Search for the cell housing the specified text and yield its [x, y] center coordinate. 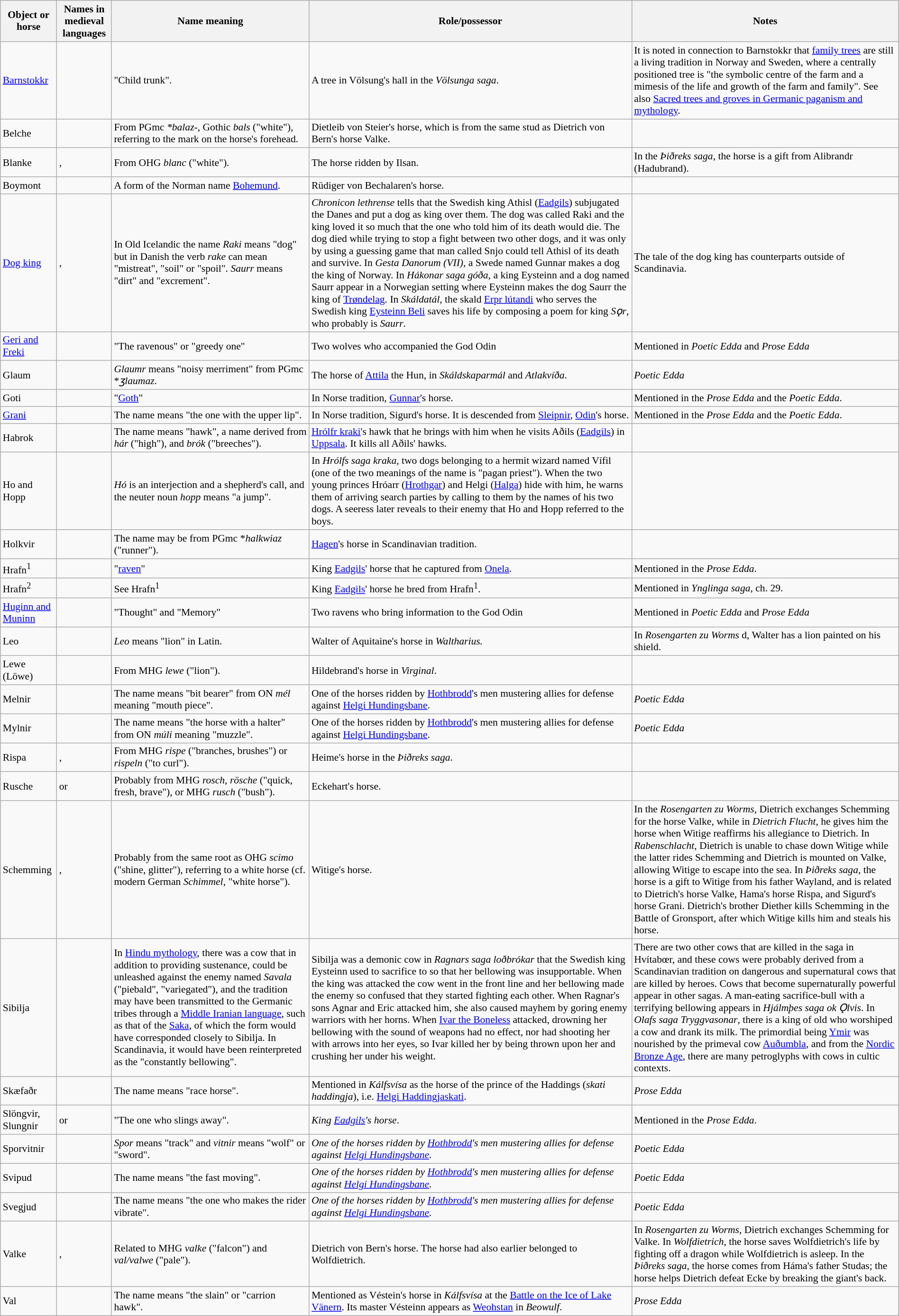
Slöngvir, Slungnir [28, 1120]
The name means "hawk", a name derived from hár ("high"), and brók ("breeches"). [210, 438]
"Child trunk". [210, 81]
Hrafn2 [28, 588]
"Goth" [210, 398]
Grani [28, 415]
Two ravens who bring information to the God Odin [470, 613]
Rusche [28, 786]
Svipud [28, 1178]
Val [28, 1301]
"The ravenous" or "greedy one" [210, 346]
Mylnir [28, 728]
Rispa [28, 758]
The name means "the horse with a halter" from ON múli meaning "muzzle". [210, 728]
Geri and Freki [28, 346]
From MHG rispe ("branches, brushes") or rispeln ("to curl"). [210, 758]
Habrok [28, 438]
The name means "bit bearer" from ON mél meaning "mouth piece". [210, 699]
Boymont [28, 185]
Leo [28, 641]
Goti [28, 398]
"Thought" and "Memory" [210, 613]
Glaum [28, 376]
A form of the Norman name Bohemund. [210, 185]
Skæfaðr [28, 1091]
The name may be from PGmc *halkwiaz ("runner"). [210, 544]
Probably from MHG rosch, rösche ("quick, fresh, brave"), or MHG rusch ("bush"). [210, 786]
Mentioned in Ynglinga saga, ch. 29. [765, 588]
From MHG lewe ("lion"). [210, 671]
The tale of the dog king has counterparts outside of Scandinavia. [765, 263]
Spor means "track" and vitnir means "wolf" or "sword". [210, 1149]
In Old Icelandic the name Raki means "dog" but in Danish the verb rake can mean "mistreat", "soil" or "spoil". Saurr means "dirt" and "excrement". [210, 263]
Witige's horse. [470, 870]
The horse of Attila the Hun, in Skáldskaparmál and Atlakvíða. [470, 376]
Sibilja [28, 1007]
Hrafn1 [28, 568]
Mentioned as Véstein's horse in Kálfsvísa at the Battle on the Ice of Lake Vänern. Its master Vésteinn appears as Weohstan in Beowulf. [470, 1301]
Schemming [28, 870]
Lewe (Löwe) [28, 671]
Name meaning [210, 21]
Heime's horse in the Þiðreks saga. [470, 758]
In the Þiðreks saga, the horse is a gift from Alibrandr (Hadubrand). [765, 162]
The horse ridden by Ilsan. [470, 162]
The name means "the one with the upper lip". [210, 415]
Walter of Aquitaine's horse in Waltharius. [470, 641]
The name means "the fast moving". [210, 1178]
In Rosengarten zu Worms d, Walter has a lion painted on his shield. [765, 641]
Dog king [28, 263]
The name means "the one who makes the rider vibrate". [210, 1207]
Dietrich von Bern's horse. The horse had also earlier belonged to Wolfdietrich. [470, 1254]
The name means "race horse". [210, 1091]
Notes [765, 21]
King Eadgils' horse that he captured from Onela. [470, 568]
Holkvir [28, 544]
Hó is an interjection and a shepherd's call, and the neuter noun hopp means "a jump". [210, 491]
Dietleib von Steier's horse, which is from the same stud as Dietrich von Bern's horse Valke. [470, 134]
Hrólfr kraki's hawk that he brings with him when he visits Aðils (Eadgils) in Uppsala. It kills all Aðils' hawks. [470, 438]
Svegjud [28, 1207]
Probably from the same root as OHG scimo ("shine, glitter"), referring to a white horse (cf. modern German Schimmel, "white horse"). [210, 870]
The name means "the slain" or "carrion hawk". [210, 1301]
Belche [28, 134]
Names in medieval languages [84, 21]
A tree in Völsung's hall in the Völsunga saga. [470, 81]
Ho and Hopp [28, 491]
Barnstokkr [28, 81]
Leo means "lion" in Latin. [210, 641]
In Norse tradition, Sigurd's horse. It is descended from Sleipnir, Odin's horse. [470, 415]
Sporvitnir [28, 1149]
Object or horse [28, 21]
Huginn and Muninn [28, 613]
See Hrafn1 [210, 588]
Hagen's horse in Scandinavian tradition. [470, 544]
Glaumr means "noisy merriment" from PGmc *ʒlaumaz. [210, 376]
Role/possessor [470, 21]
Melnir [28, 699]
Two wolves who accompanied the God Odin [470, 346]
From PGmc *balaz-, Gothic bals ("white"), referring to the mark on the horse's forehead. [210, 134]
King Eadgils' horse he bred from Hrafn1. [470, 588]
Blanke [28, 162]
Related to MHG valke ("falcon") and val/valwe ("pale"). [210, 1254]
In Norse tradition, Gunnar's horse. [470, 398]
"raven" [210, 568]
King Eadgils's horse. [470, 1120]
Eckehart's horse. [470, 786]
Hildebrand's horse in Virginal. [470, 671]
Mentioned in Kálfsvísa as the horse of the prince of the Haddings (skati haddingja), i.e. Helgi Haddingjaskati. [470, 1091]
Rüdiger von Bechalaren's horse. [470, 185]
From OHG blanc ("white"). [210, 162]
"The one who slings away". [210, 1120]
Valke [28, 1254]
